Locate the cell with the specified text and output its (x, y) center coordinate. 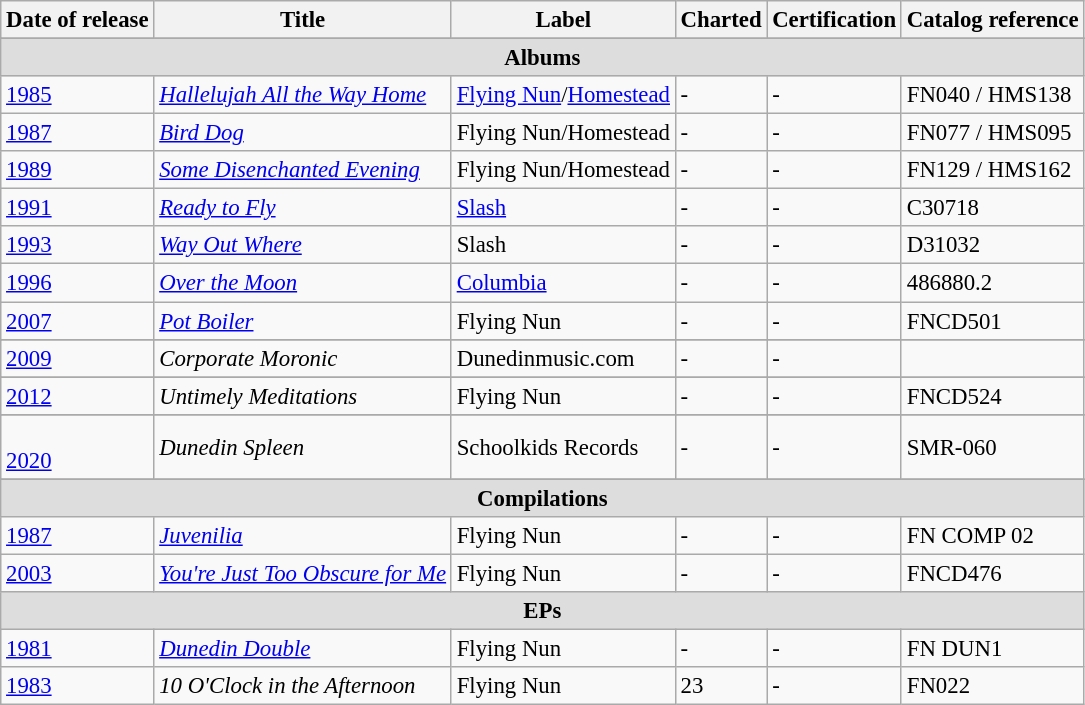
1981 (78, 648)
Some Disenchanted Evening (303, 170)
Dunedin Spleen (303, 446)
Bird Dog (303, 133)
Date of release (78, 20)
Albums (542, 58)
FN COMP 02 (992, 536)
FN040 / HMS138 (992, 95)
1993 (78, 245)
Certification (834, 20)
EPs (542, 611)
Hallelujah All the Way Home (303, 95)
SMR-060 (992, 446)
FN129 / HMS162 (992, 170)
2009 (78, 358)
FN022 (992, 686)
486880.2 (992, 283)
10 O'Clock in the Afternoon (303, 686)
1991 (78, 208)
FNCD524 (992, 396)
Ready to Fly (303, 208)
FNCD501 (992, 321)
1989 (78, 170)
You're Just Too Obscure for Me (303, 573)
Charted (721, 20)
Corporate Moronic (303, 358)
Dunedinmusic.com (563, 358)
Juvenilia (303, 536)
C30718 (992, 208)
Title (303, 20)
FN077 / HMS095 (992, 133)
FN DUN1 (992, 648)
2020 (78, 446)
1996 (78, 283)
23 (721, 686)
2003 (78, 573)
FNCD476 (992, 573)
2012 (78, 396)
Label (563, 20)
Schoolkids Records (563, 446)
1985 (78, 95)
Way Out Where (303, 245)
Columbia (563, 283)
Dunedin Double (303, 648)
Catalog reference (992, 20)
2007 (78, 321)
Untimely Meditations (303, 396)
1983 (78, 686)
D31032 (992, 245)
Over the Moon (303, 283)
Pot Boiler (303, 321)
Compilations (542, 498)
